Determine the (x, y) coordinate at the center of the cell enclosing the given text.  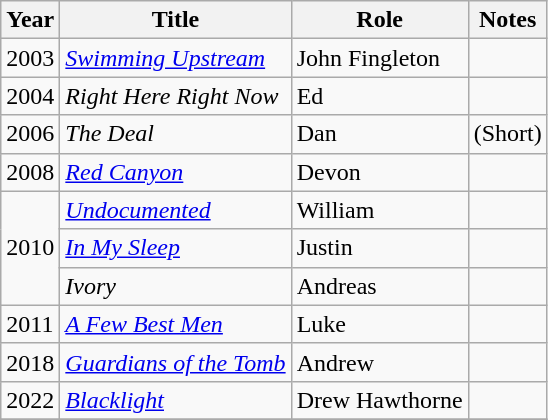
Justin (380, 248)
Andrew (380, 362)
Swimming Upstream (176, 58)
The Deal (176, 134)
Right Here Right Now (176, 96)
2006 (30, 134)
2004 (30, 96)
2018 (30, 362)
2011 (30, 324)
John Fingleton (380, 58)
Blacklight (176, 400)
Ivory (176, 286)
Role (380, 20)
A Few Best Men (176, 324)
Year (30, 20)
2008 (30, 172)
(Short) (508, 134)
2010 (30, 248)
Dan (380, 134)
Andreas (380, 286)
Red Canyon (176, 172)
Title (176, 20)
2003 (30, 58)
Undocumented (176, 210)
Luke (380, 324)
2022 (30, 400)
William (380, 210)
Notes (508, 20)
Ed (380, 96)
Devon (380, 172)
In My Sleep (176, 248)
Guardians of the Tomb (176, 362)
Drew Hawthorne (380, 400)
